From the cell containing the given text, extract its center point as [X, Y] coordinate. 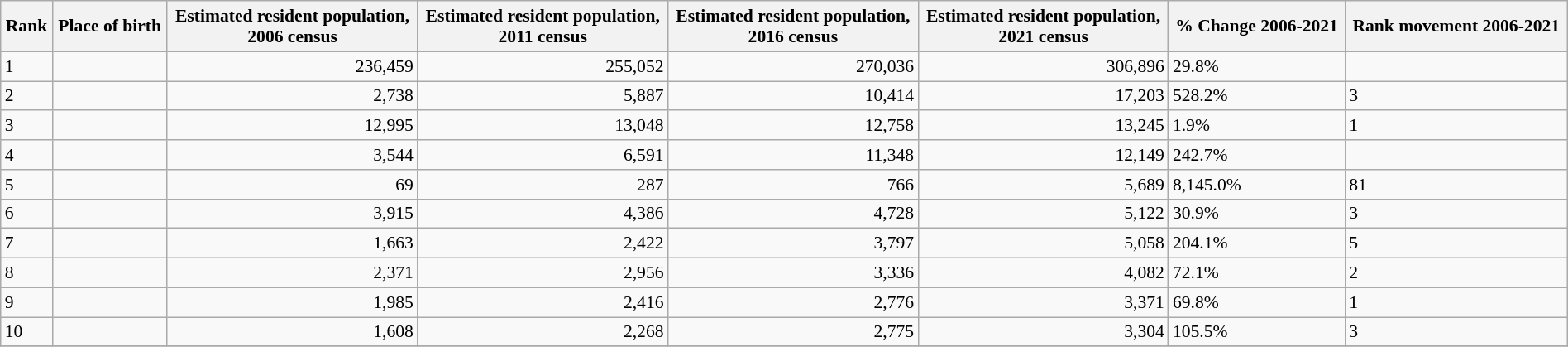
204.1% [1257, 243]
3,336 [794, 273]
4,728 [794, 214]
6 [26, 214]
3,544 [293, 155]
5,058 [1044, 243]
10 [26, 332]
270,036 [794, 66]
10,414 [794, 96]
5,887 [543, 96]
528.2% [1257, 96]
17,203 [1044, 96]
3,915 [293, 214]
Rank [26, 27]
4 [26, 155]
1.9% [1257, 126]
255,052 [543, 66]
2,738 [293, 96]
5,122 [1044, 214]
69 [293, 185]
9 [26, 302]
8 [26, 273]
% Change 2006-2021 [1257, 27]
29.8% [1257, 66]
3,371 [1044, 302]
72.1% [1257, 273]
Estimated resident population, 2021 census [1044, 27]
4,082 [1044, 273]
13,048 [543, 126]
1,663 [293, 243]
2,422 [543, 243]
8,145.0% [1257, 185]
3,797 [794, 243]
2,268 [543, 332]
12,995 [293, 126]
69.8% [1257, 302]
236,459 [293, 66]
13,245 [1044, 126]
Estimated resident population, 2006 census [293, 27]
766 [794, 185]
3,304 [1044, 332]
2,416 [543, 302]
1,985 [293, 302]
Estimated resident population, 2016 census [794, 27]
306,896 [1044, 66]
2,775 [794, 332]
12,149 [1044, 155]
11,348 [794, 155]
1,608 [293, 332]
287 [543, 185]
30.9% [1257, 214]
242.7% [1257, 155]
4,386 [543, 214]
2,956 [543, 273]
2,776 [794, 302]
12,758 [794, 126]
6,591 [543, 155]
7 [26, 243]
81 [1456, 185]
5,689 [1044, 185]
Rank movement 2006-2021 [1456, 27]
105.5% [1257, 332]
Estimated resident population, 2011 census [543, 27]
2,371 [293, 273]
Place of birth [109, 27]
